Return (X, Y) of the center of cell containing provided text 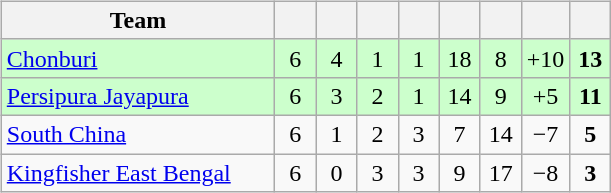
0 (336, 173)
7 (460, 134)
4 (336, 58)
Chonburi (138, 58)
18 (460, 58)
13 (590, 58)
Team (138, 20)
Persipura Jayapura (138, 96)
−7 (546, 134)
Kingfisher East Bengal (138, 173)
+5 (546, 96)
17 (500, 173)
5 (590, 134)
8 (500, 58)
−8 (546, 173)
+10 (546, 58)
South China (138, 134)
11 (590, 96)
